Capture the cell that displays the provided text and extract its [x, y] central coordinate. 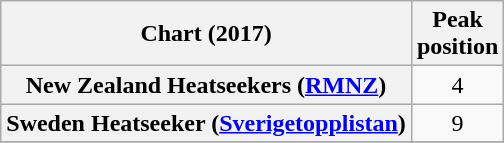
New Zealand Heatseekers (RMNZ) [206, 85]
Sweden Heatseeker (Sverigetopplistan) [206, 123]
4 [457, 85]
Chart (2017) [206, 34]
9 [457, 123]
Peak position [457, 34]
